Detect which cell encompasses the target text, then output its (x, y) center coordinate. 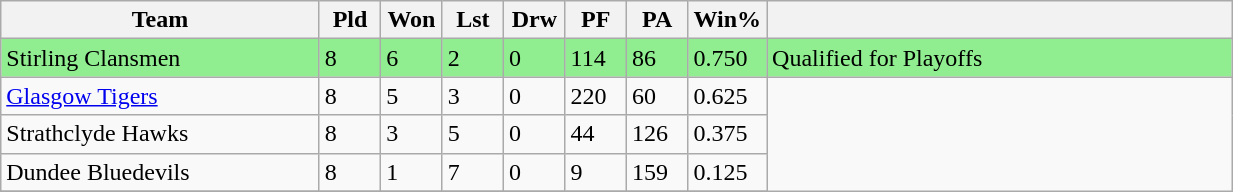
Team (160, 20)
0.625 (728, 96)
86 (656, 58)
2 (472, 58)
Drw (534, 20)
9 (596, 172)
0.750 (728, 58)
Qualified for Playoffs (1000, 58)
Lst (472, 20)
7 (472, 172)
Won (412, 20)
159 (656, 172)
0.125 (728, 172)
114 (596, 58)
Stirling Clansmen (160, 58)
Glasgow Tigers (160, 96)
60 (656, 96)
Strathclyde Hawks (160, 134)
Pld (350, 20)
0.375 (728, 134)
Win% (728, 20)
44 (596, 134)
126 (656, 134)
Dundee Bluedevils (160, 172)
1 (412, 172)
220 (596, 96)
PA (656, 20)
PF (596, 20)
6 (412, 58)
